Provide the (X, Y) coordinate of the cell's center where the given text is located.  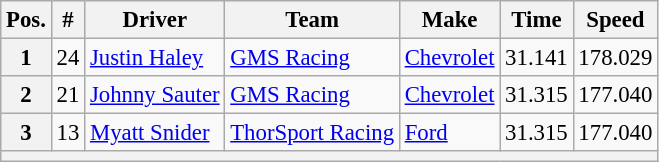
21 (68, 95)
178.029 (616, 58)
24 (68, 58)
Justin Haley (155, 58)
13 (68, 133)
Speed (616, 20)
Driver (155, 20)
Team (312, 20)
Make (449, 20)
Johnny Sauter (155, 95)
# (68, 20)
Time (536, 20)
Ford (449, 133)
ThorSport Racing (312, 133)
Pos. (26, 20)
2 (26, 95)
3 (26, 133)
Myatt Snider (155, 133)
31.141 (536, 58)
1 (26, 58)
